Return the (x, y) coordinate for the center point of the cell that contains the specified text.  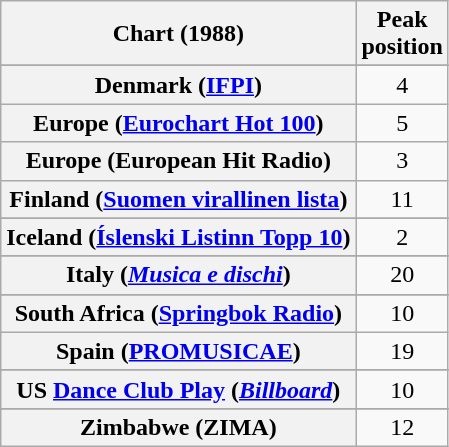
US Dance Club Play (Billboard) (178, 389)
Finland (Suomen virallinen lista) (178, 199)
4 (402, 85)
Europe (European Hit Radio) (178, 161)
Peakposition (402, 34)
2 (402, 237)
Chart (1988) (178, 34)
11 (402, 199)
20 (402, 275)
5 (402, 123)
Italy (Musica e dischi) (178, 275)
Spain (PROMUSICAE) (178, 351)
3 (402, 161)
Denmark (IFPI) (178, 85)
19 (402, 351)
12 (402, 427)
Iceland (Íslenski Listinn Topp 10) (178, 237)
Europe (Eurochart Hot 100) (178, 123)
South Africa (Springbok Radio) (178, 313)
Zimbabwe (ZIMA) (178, 427)
